From the cell containing the given text, extract its center point as (X, Y) coordinate. 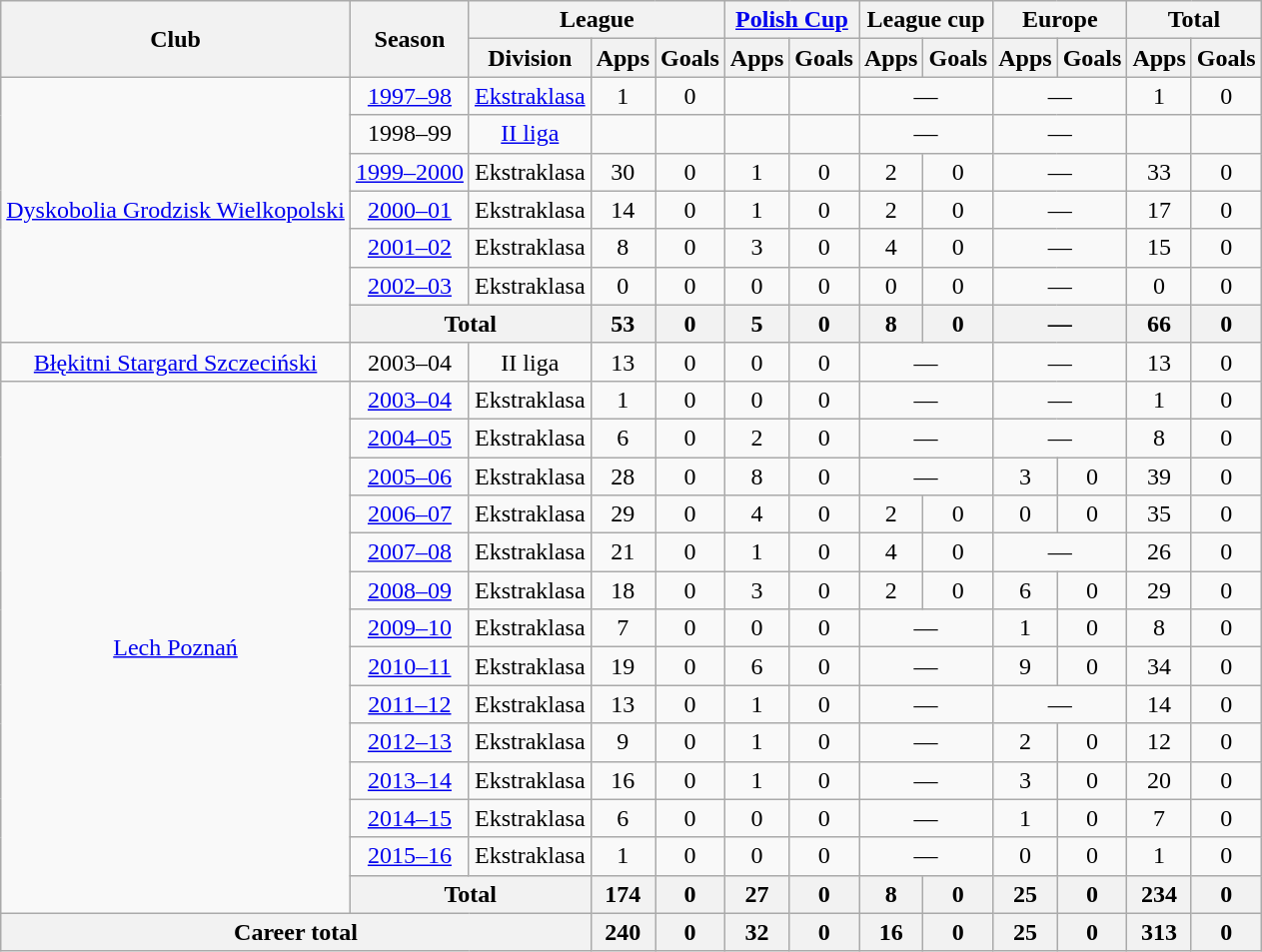
League (597, 20)
Lech Poznań (176, 647)
2009–10 (410, 628)
1998–99 (410, 134)
34 (1159, 666)
2008–09 (410, 590)
234 (1159, 894)
Season (410, 39)
35 (1159, 514)
5 (756, 324)
2006–07 (410, 514)
18 (623, 590)
32 (756, 932)
240 (623, 932)
2012–13 (410, 742)
12 (1159, 742)
2007–08 (410, 552)
174 (623, 894)
17 (1159, 210)
2005–06 (410, 476)
20 (1159, 780)
53 (623, 324)
1997–98 (410, 96)
Europe (1060, 20)
30 (623, 172)
2014–15 (410, 818)
21 (623, 552)
1999–2000 (410, 172)
2011–12 (410, 704)
2010–11 (410, 666)
League cup (926, 20)
2015–16 (410, 856)
66 (1159, 324)
39 (1159, 476)
26 (1159, 552)
2002–03 (410, 286)
2000–01 (410, 210)
Division (530, 58)
27 (756, 894)
28 (623, 476)
2013–14 (410, 780)
Polish Cup (791, 20)
Błękitni Stargard Szczeciński (176, 362)
2001–02 (410, 248)
33 (1159, 172)
313 (1159, 932)
19 (623, 666)
Club (176, 39)
2004–05 (410, 438)
Dyskobolia Grodzisk Wielkopolski (176, 210)
Career total (296, 932)
15 (1159, 248)
